From the cell containing the given text, extract its center point as (X, Y) coordinate. 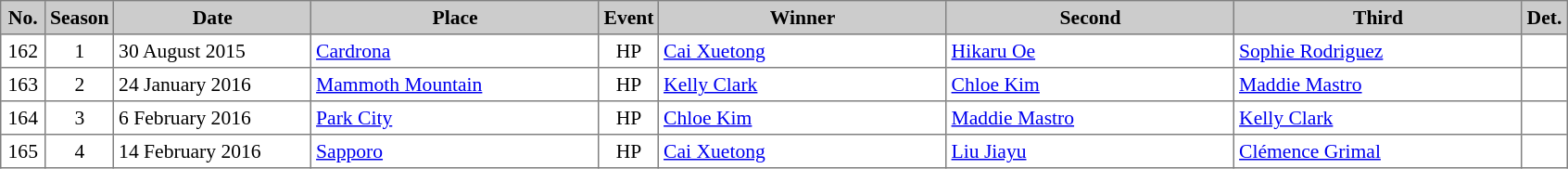
3 (80, 118)
Clémence Grimal (1378, 151)
Date (213, 18)
14 February 2016 (213, 151)
Winner (803, 18)
165 (23, 151)
Hikaru Oe (1090, 51)
Liu Jiayu (1090, 151)
24 January 2016 (213, 84)
Sophie Rodriguez (1378, 51)
Mammoth Mountain (455, 84)
1 (80, 51)
Cardrona (455, 51)
Place (455, 18)
Second (1090, 18)
4 (80, 151)
30 August 2015 (213, 51)
164 (23, 118)
Det. (1544, 18)
Park City (455, 118)
No. (23, 18)
163 (23, 84)
2 (80, 84)
162 (23, 51)
6 February 2016 (213, 118)
Sapporo (455, 151)
Event (628, 18)
Season (80, 18)
Third (1378, 18)
